Determine the [X, Y] coordinate at the center of the cell enclosing the given text.  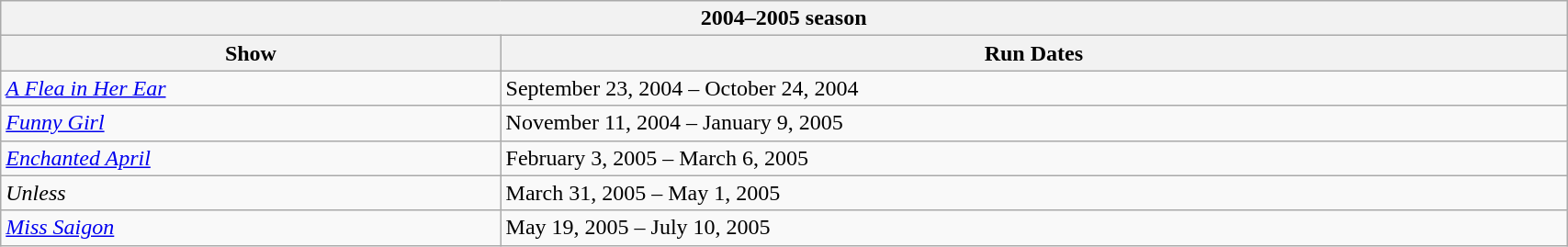
A Flea in Her Ear [251, 88]
Enchanted April [251, 158]
Show [251, 53]
Funny Girl [251, 123]
November 11, 2004 – January 9, 2005 [1034, 123]
Run Dates [1034, 53]
May 19, 2005 – July 10, 2005 [1034, 228]
2004–2005 season [784, 18]
Unless [251, 193]
September 23, 2004 – October 24, 2004 [1034, 88]
March 31, 2005 – May 1, 2005 [1034, 193]
Miss Saigon [251, 228]
February 3, 2005 – March 6, 2005 [1034, 158]
